Locate the cell with the specified text and output its (x, y) center coordinate. 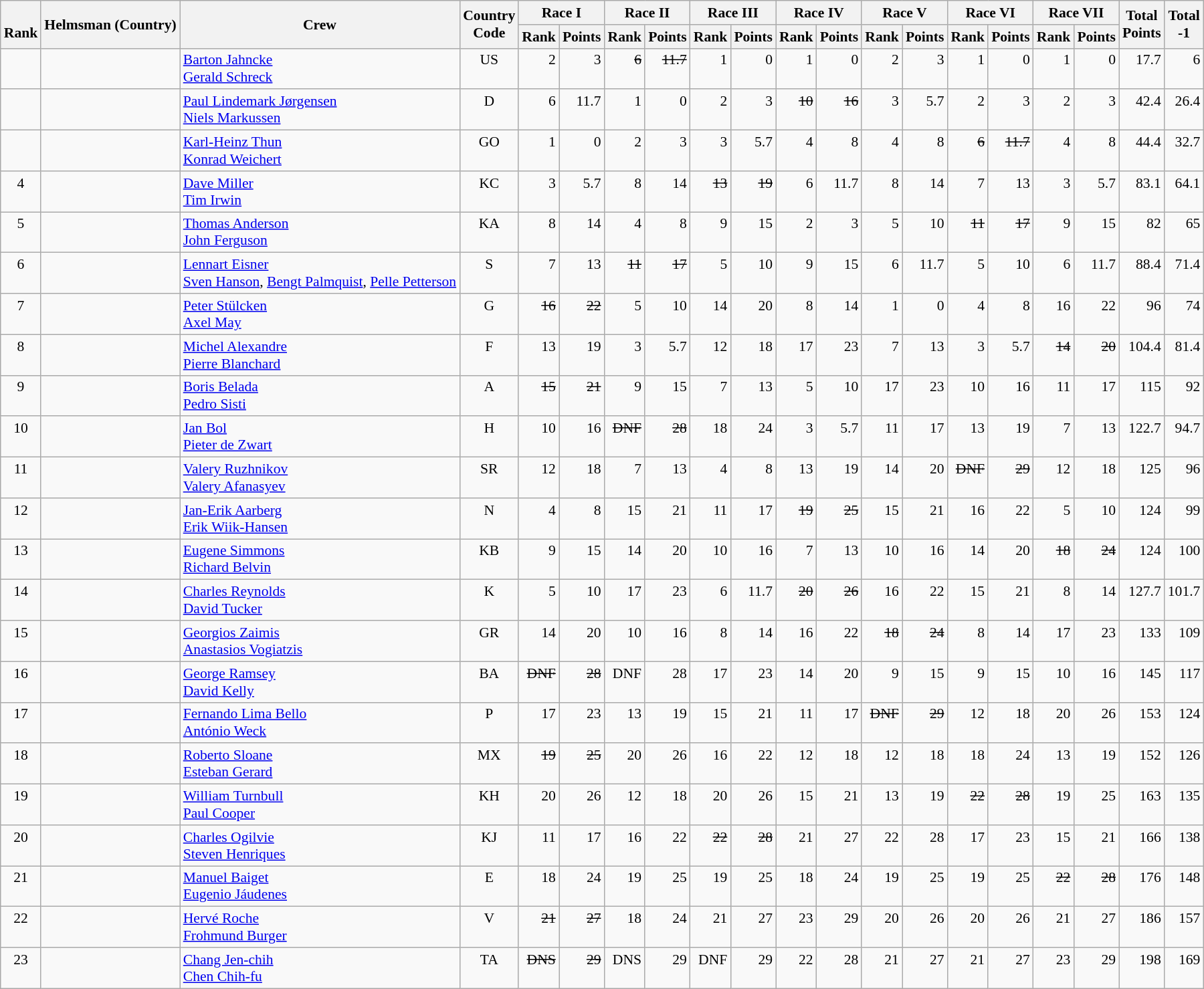
Lennart Eisner Sven Hanson, Bengt Palmquist, Pelle Petterson (320, 273)
126 (1184, 764)
Race III (733, 13)
122.7 (1142, 437)
GR (489, 641)
100 (1184, 559)
17.7 (1142, 68)
Thomas Anderson John Ferguson (320, 233)
Peter Stülcken Axel May (320, 314)
Eugene Simmons Richard Belvin (320, 559)
Georgios Zaimis Anastasios Vogiatzis (320, 641)
Race IV (819, 13)
Charles Reynolds David Tucker (320, 600)
K (489, 600)
26.4 (1184, 110)
KA (489, 233)
169 (1184, 968)
P (489, 722)
GO (489, 151)
148 (1184, 887)
92 (1184, 396)
CountryCode (489, 24)
Helmsman (Country) (110, 24)
G (489, 314)
152 (1142, 764)
115 (1142, 396)
153 (1142, 722)
32.7 (1184, 151)
74 (1184, 314)
127.7 (1142, 600)
198 (1142, 968)
US (489, 68)
Jan Bol Pieter de Zwart (320, 437)
101.7 (1184, 600)
64.1 (1184, 191)
Barton Jahncke Gerald Schreck (320, 68)
Valery Ruzhnikov Valery Afanasyev (320, 477)
MX (489, 764)
125 (1142, 477)
Dave Miller Tim Irwin (320, 191)
KH (489, 805)
65 (1184, 233)
William Turnbull Paul Cooper (320, 805)
163 (1142, 805)
George Ramsey David Kelly (320, 682)
Hervé Roche Frohmund Burger (320, 927)
SR (489, 477)
157 (1184, 927)
A (489, 396)
KB (489, 559)
99 (1184, 519)
V (489, 927)
Race II (647, 13)
82 (1142, 233)
Total Points (1142, 24)
94.7 (1184, 437)
Roberto Sloane Esteban Gerard (320, 764)
Paul Lindemark Jørgensen Niels Markussen (320, 110)
Race VII (1076, 13)
Total-1 (1184, 24)
186 (1142, 927)
Race V (904, 13)
133 (1142, 641)
KJ (489, 845)
F (489, 354)
Race VI (991, 13)
KC (489, 191)
D (489, 110)
104.4 (1142, 354)
135 (1184, 805)
138 (1184, 845)
Boris Belada Pedro Sisti (320, 396)
BA (489, 682)
E (489, 887)
145 (1142, 682)
N (489, 519)
176 (1142, 887)
Michel Alexandre Pierre Blanchard (320, 354)
Chang Jen-chih Chen Chih-fu (320, 968)
117 (1184, 682)
Race I (561, 13)
S (489, 273)
TA (489, 968)
71.4 (1184, 273)
42.4 (1142, 110)
166 (1142, 845)
Crew (320, 24)
Jan-Erik Aarberg Erik Wiik-Hansen (320, 519)
88.4 (1142, 273)
Fernando Lima Bello António Weck (320, 722)
44.4 (1142, 151)
Karl-Heinz Thun Konrad Weichert (320, 151)
81.4 (1184, 354)
H (489, 437)
109 (1184, 641)
Manuel Baiget Eugenio Jáudenes (320, 887)
Charles Ogilvie Steven Henriques (320, 845)
83.1 (1142, 191)
